Extract the (x, y) coordinate from the center of the cell holding the provided text.  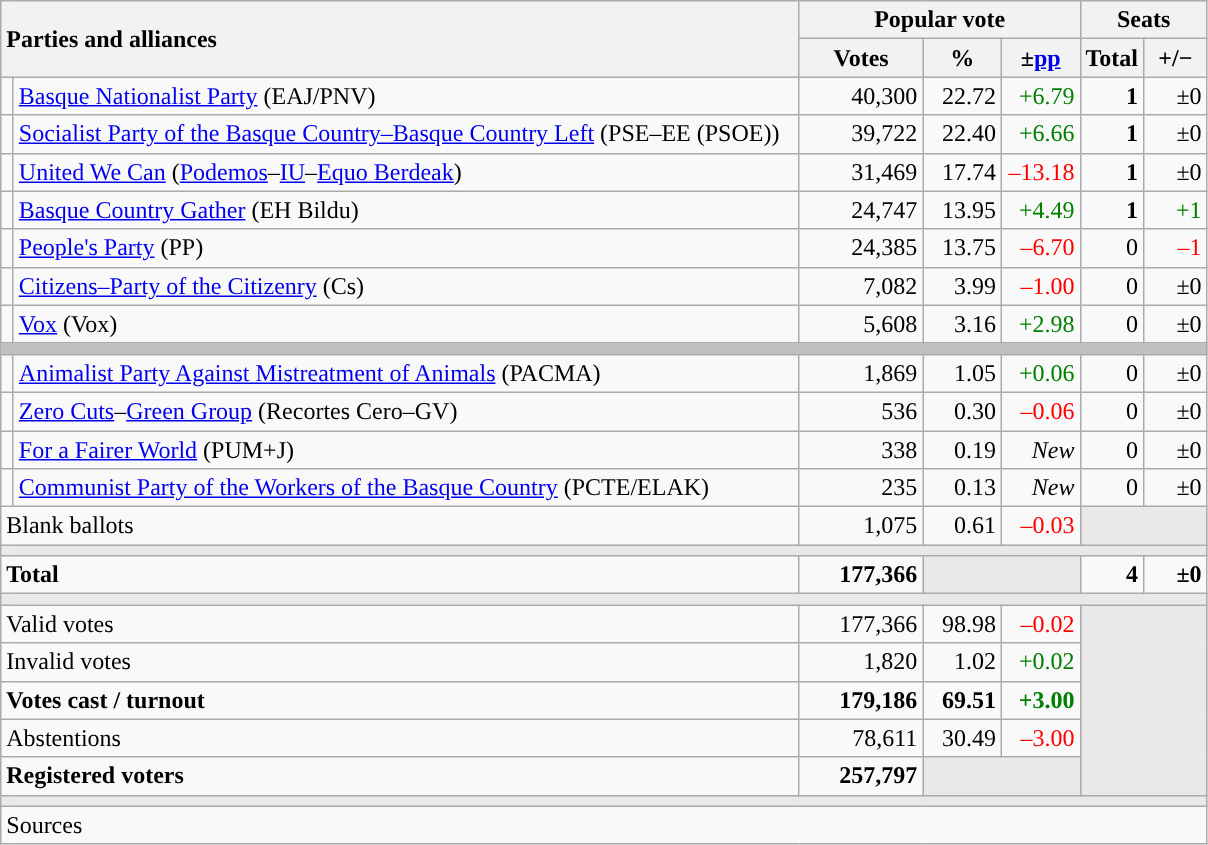
536 (861, 411)
+0.02 (1040, 662)
1,869 (861, 373)
13.75 (962, 248)
+1 (1176, 210)
Abstentions (400, 738)
1,820 (861, 662)
0.30 (962, 411)
Citizens–Party of the Citizenry (Cs) (406, 286)
Registered voters (400, 776)
Zero Cuts–Green Group (Recortes Cero–GV) (406, 411)
1,075 (861, 526)
0.19 (962, 449)
22.72 (962, 96)
3.99 (962, 286)
Votes (861, 58)
13.95 (962, 210)
+6.66 (1040, 134)
78,611 (861, 738)
–0.02 (1040, 624)
United We Can (Podemos–IU–Equo Berdeak) (406, 172)
Invalid votes (400, 662)
69.51 (962, 700)
For a Fairer World (PUM+J) (406, 449)
40,300 (861, 96)
338 (861, 449)
235 (861, 488)
Basque Country Gather (EH Bildu) (406, 210)
Vox (Vox) (406, 324)
–6.70 (1040, 248)
30.49 (962, 738)
+0.06 (1040, 373)
–0.03 (1040, 526)
% (962, 58)
1.02 (962, 662)
+4.49 (1040, 210)
+3.00 (1040, 700)
1.05 (962, 373)
Valid votes (400, 624)
Votes cast / turnout (400, 700)
4 (1112, 575)
–3.00 (1040, 738)
Blank ballots (400, 526)
3.16 (962, 324)
0.61 (962, 526)
98.98 (962, 624)
Animalist Party Against Mistreatment of Animals (PACMA) (406, 373)
24,747 (861, 210)
Seats (1144, 20)
–1.00 (1040, 286)
31,469 (861, 172)
+6.79 (1040, 96)
–13.18 (1040, 172)
People's Party (PP) (406, 248)
–0.06 (1040, 411)
+/− (1176, 58)
–1 (1176, 248)
Sources (604, 825)
17.74 (962, 172)
24,385 (861, 248)
257,797 (861, 776)
39,722 (861, 134)
+2.98 (1040, 324)
Communist Party of the Workers of the Basque Country (PCTE/ELAK) (406, 488)
Popular vote (940, 20)
7,082 (861, 286)
22.40 (962, 134)
Parties and alliances (400, 39)
Socialist Party of the Basque Country–Basque Country Left (PSE–EE (PSOE)) (406, 134)
Basque Nationalist Party (EAJ/PNV) (406, 96)
5,608 (861, 324)
±pp (1040, 58)
179,186 (861, 700)
0.13 (962, 488)
